Search for the cell housing the specified text and yield its (x, y) center coordinate. 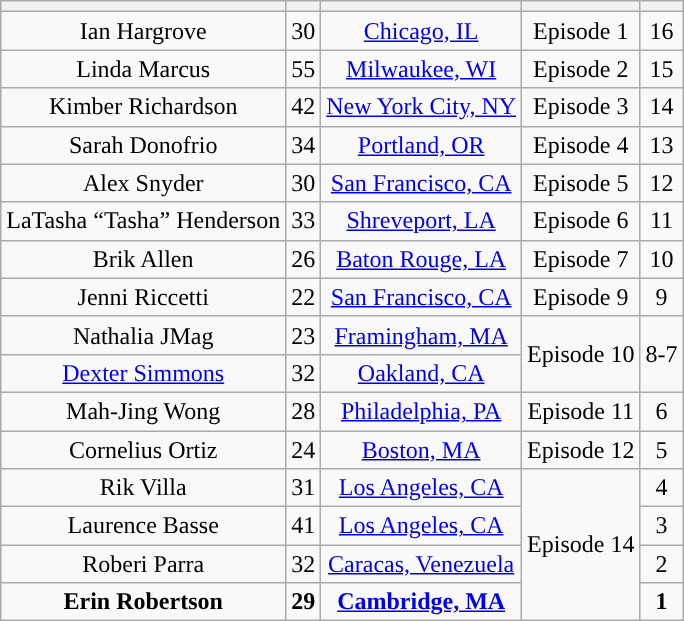
Chicago, IL (422, 31)
Nathalia JMag (144, 335)
Shreveport, LA (422, 221)
4 (662, 488)
Mah-Jing Wong (144, 411)
Jenni Riccetti (144, 297)
6 (662, 411)
Erin Robertson (144, 602)
Episode 5 (581, 183)
2 (662, 564)
28 (304, 411)
33 (304, 221)
1 (662, 602)
Episode 14 (581, 545)
10 (662, 259)
Episode 4 (581, 145)
LaTasha “Tasha” Henderson (144, 221)
Boston, MA (422, 449)
Sarah Donofrio (144, 145)
29 (304, 602)
New York City, NY (422, 107)
Baton Rouge, LA (422, 259)
42 (304, 107)
Episode 12 (581, 449)
Alex Snyder (144, 183)
Rik Villa (144, 488)
12 (662, 183)
13 (662, 145)
14 (662, 107)
31 (304, 488)
Milwaukee, WI (422, 69)
34 (304, 145)
Episode 10 (581, 354)
Episode 9 (581, 297)
15 (662, 69)
Cornelius Ortiz (144, 449)
Oakland, CA (422, 373)
Kimber Richardson (144, 107)
Episode 2 (581, 69)
41 (304, 526)
Portland, OR (422, 145)
Episode 1 (581, 31)
Episode 7 (581, 259)
Episode 6 (581, 221)
Caracas, Venezuela (422, 564)
55 (304, 69)
Episode 11 (581, 411)
Brik Allen (144, 259)
Episode 3 (581, 107)
Laurence Basse (144, 526)
5 (662, 449)
8-7 (662, 354)
3 (662, 526)
Linda Marcus (144, 69)
23 (304, 335)
Philadelphia, PA (422, 411)
24 (304, 449)
Roberi Parra (144, 564)
9 (662, 297)
Framingham, MA (422, 335)
26 (304, 259)
11 (662, 221)
Ian Hargrove (144, 31)
Cambridge, MA (422, 602)
Dexter Simmons (144, 373)
22 (304, 297)
16 (662, 31)
